Return the [x, y] coordinate for the center point of the cell that contains the specified text.  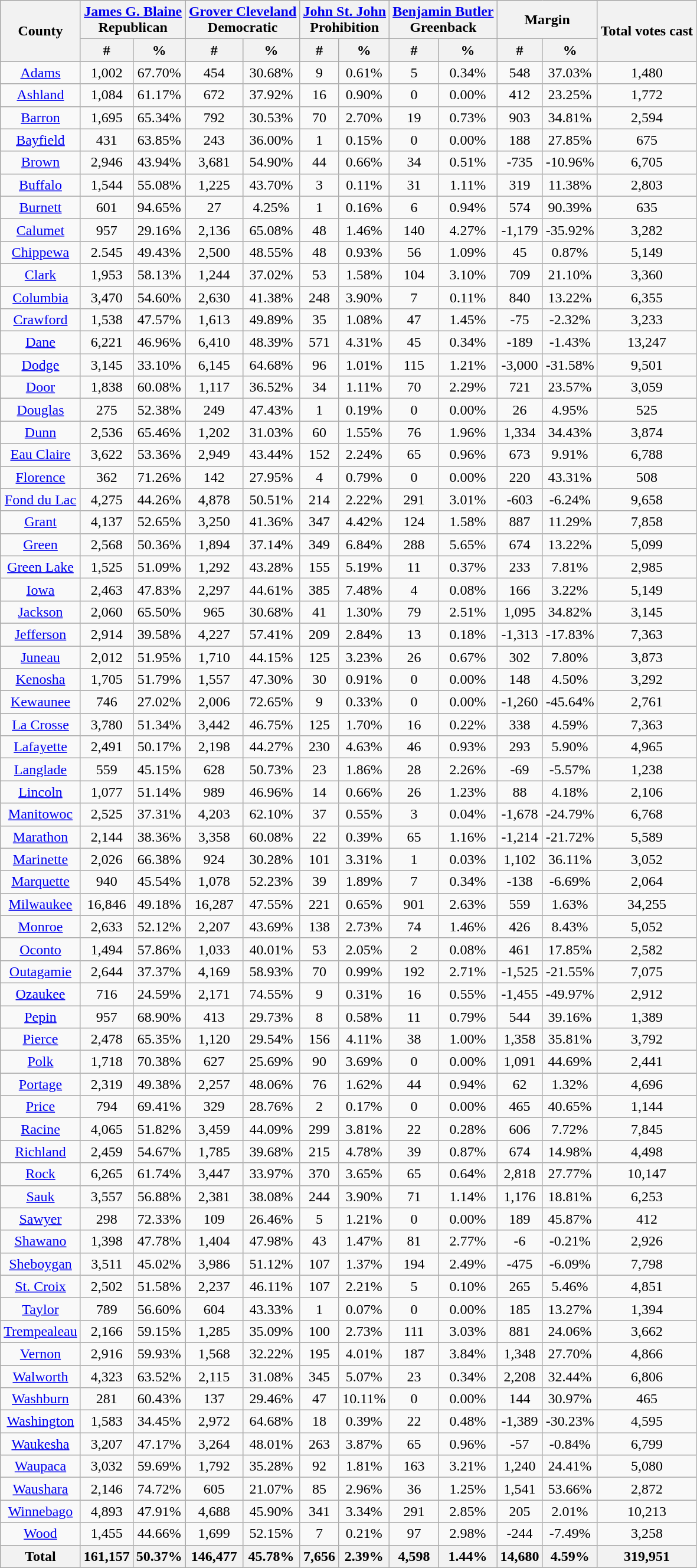
5,080 [647, 1466]
1,538 [106, 320]
Sauk [40, 1197]
34.45% [159, 1422]
2,208 [519, 1377]
413 [214, 1016]
0.65% [364, 904]
1,394 [647, 1309]
3,447 [214, 1174]
792 [214, 118]
Ashland [40, 95]
38.36% [159, 837]
299 [319, 1129]
2.84% [364, 634]
2.24% [364, 455]
La Crosse [40, 725]
-57 [519, 1444]
51.14% [159, 792]
Monroe [40, 927]
Trempealeau [40, 1331]
Shawano [40, 1241]
1.25% [467, 1489]
-69 [519, 770]
8.43% [570, 927]
1,568 [214, 1354]
-1,678 [519, 814]
220 [519, 477]
605 [214, 1489]
1,033 [214, 949]
2.85% [467, 1511]
-10.96% [570, 162]
37 [319, 814]
2,914 [106, 634]
48.06% [271, 1084]
51.95% [159, 657]
789 [106, 1309]
7.80% [570, 657]
4.50% [570, 680]
5,589 [647, 837]
36.00% [271, 140]
604 [214, 1309]
-35.92% [570, 230]
1,792 [214, 1466]
74.55% [271, 994]
44.09% [271, 1129]
3,511 [106, 1264]
46.11% [271, 1286]
7.72% [570, 1129]
43.70% [271, 185]
347 [319, 522]
54.67% [159, 1152]
2,166 [106, 1331]
244 [319, 1197]
81 [414, 1241]
43.94% [159, 162]
1,525 [106, 567]
0.17% [364, 1107]
37.37% [159, 972]
14 [319, 792]
1,480 [647, 73]
2.22% [364, 500]
115 [414, 365]
10,213 [647, 1511]
0.67% [467, 657]
7,845 [647, 1129]
59.15% [159, 1331]
2,006 [214, 702]
2,525 [106, 814]
2,926 [647, 1241]
7.81% [570, 567]
1,358 [519, 1039]
185 [519, 1309]
54.90% [271, 162]
6,253 [647, 1197]
2,171 [214, 994]
2.51% [467, 612]
0.33% [364, 702]
794 [106, 1107]
35.81% [570, 1039]
1,117 [214, 387]
3,874 [647, 432]
-21.72% [570, 837]
2,949 [214, 455]
293 [519, 747]
-24.79% [570, 814]
7,858 [647, 522]
50.17% [159, 747]
Walworth [40, 1377]
-3,000 [519, 365]
426 [519, 927]
1,102 [519, 859]
Buffalo [40, 185]
0.61% [364, 73]
1.63% [570, 904]
1.86% [364, 770]
2,106 [647, 792]
35.28% [271, 1466]
37.31% [159, 814]
Fond du Lac [40, 500]
2.96% [364, 1489]
2,146 [106, 1489]
3,442 [214, 725]
61.74% [159, 1174]
1,244 [214, 275]
901 [414, 904]
Jackson [40, 612]
29.16% [159, 230]
Marquette [40, 882]
4,598 [414, 1556]
1,120 [214, 1039]
71 [414, 1197]
-1,313 [519, 634]
4,203 [214, 814]
-17.83% [570, 634]
4.31% [364, 343]
1,095 [519, 612]
192 [414, 972]
45.54% [159, 882]
34.81% [570, 118]
61.17% [159, 95]
6.84% [364, 545]
3,360 [647, 275]
275 [106, 410]
Sheboygan [40, 1264]
40.65% [570, 1107]
0.37% [467, 567]
156 [319, 1039]
9,658 [647, 500]
6,788 [647, 455]
2,972 [214, 1422]
47.55% [271, 904]
James G. BlaineRepublican [133, 20]
673 [519, 455]
628 [214, 770]
1,334 [519, 432]
53.66% [570, 1489]
1,838 [106, 387]
4.27% [467, 230]
Lincoln [40, 792]
Pierce [40, 1039]
49.18% [159, 904]
3,873 [647, 657]
-475 [519, 1264]
4.01% [364, 1354]
2,536 [106, 432]
65.50% [159, 612]
Racine [40, 1129]
47.83% [159, 589]
7,798 [647, 1264]
70.38% [159, 1062]
47.98% [271, 1241]
68.90% [159, 1016]
2.26% [467, 770]
1,078 [214, 882]
4,851 [647, 1286]
43.31% [570, 477]
1.44% [467, 1556]
571 [319, 343]
Washington [40, 1422]
0.31% [364, 994]
2,297 [214, 589]
Sawyer [40, 1219]
2,630 [214, 297]
56 [414, 252]
2,985 [647, 567]
6,799 [647, 1444]
111 [414, 1331]
45.87% [570, 1219]
90 [319, 1062]
100 [319, 1331]
1,389 [647, 1016]
2,012 [106, 657]
2,491 [106, 747]
Green [40, 545]
94.65% [159, 207]
53.36% [159, 455]
44.15% [271, 657]
Lafayette [40, 747]
Manitowoc [40, 814]
2.98% [467, 1534]
152 [319, 455]
Kenosha [40, 680]
3.34% [364, 1511]
45.78% [271, 1556]
1,225 [214, 185]
0.48% [467, 1422]
33.10% [159, 365]
16,287 [214, 904]
140 [414, 230]
3.65% [364, 1174]
Portage [40, 1084]
County [40, 31]
24.41% [570, 1466]
30.53% [271, 118]
51.09% [159, 567]
45.02% [159, 1264]
-45.64% [570, 702]
4.18% [570, 792]
195 [319, 1354]
37.02% [271, 275]
2.70% [364, 118]
36 [414, 1489]
59.69% [159, 1466]
14.98% [570, 1152]
97 [414, 1534]
3,792 [647, 1039]
50.36% [159, 545]
1,238 [647, 770]
1,091 [519, 1062]
716 [106, 994]
1.55% [364, 432]
3.03% [467, 1331]
Dane [40, 343]
601 [106, 207]
209 [319, 634]
3.87% [364, 1444]
37.14% [271, 545]
4.78% [364, 1152]
90.39% [570, 207]
Waukesha [40, 1444]
79 [414, 612]
1.01% [364, 365]
-49.97% [570, 994]
840 [519, 297]
2,136 [214, 230]
26.46% [271, 1219]
-30.23% [570, 1422]
10.11% [364, 1399]
104 [414, 275]
0.07% [364, 1309]
11.38% [570, 185]
43.44% [271, 455]
Winnebago [40, 1511]
142 [214, 477]
1.70% [364, 725]
54.60% [159, 297]
881 [519, 1331]
48.01% [271, 1444]
57.41% [271, 634]
25.69% [271, 1062]
2,946 [106, 162]
3,681 [214, 162]
2.545 [106, 252]
65.34% [159, 118]
281 [106, 1399]
50.37% [159, 1556]
Juneau [40, 657]
4,866 [647, 1354]
1.62% [364, 1084]
4,878 [214, 500]
37.03% [570, 73]
17.85% [570, 949]
Total votes cast [647, 31]
3.23% [364, 657]
41 [319, 612]
34,255 [647, 904]
349 [319, 545]
49.43% [159, 252]
Richland [40, 1152]
161,157 [106, 1556]
2,500 [214, 252]
3.84% [467, 1354]
189 [519, 1219]
1.30% [364, 612]
1,285 [214, 1331]
709 [519, 275]
2,115 [214, 1377]
47.57% [159, 320]
0.22% [467, 725]
2,502 [106, 1286]
109 [214, 1219]
146,477 [214, 1556]
Iowa [40, 589]
39.16% [570, 1016]
5.90% [570, 747]
1.47% [364, 1241]
6,410 [214, 343]
329 [214, 1107]
4,893 [106, 1511]
7,656 [319, 1556]
2.01% [570, 1511]
-7.49% [570, 1534]
1.32% [570, 1084]
30.97% [570, 1399]
4,688 [214, 1511]
31.08% [271, 1377]
525 [647, 410]
56.60% [159, 1309]
-1,214 [519, 837]
74 [414, 927]
51.82% [159, 1129]
0.99% [364, 972]
345 [319, 1377]
2,818 [519, 1174]
2,478 [106, 1039]
47.43% [271, 410]
7,075 [647, 972]
43.69% [271, 927]
2,064 [647, 882]
19 [414, 118]
2,441 [647, 1062]
1,541 [519, 1489]
72.33% [159, 1219]
Eau Claire [40, 455]
35 [319, 320]
302 [519, 657]
43.28% [271, 567]
1,557 [214, 680]
Douglas [40, 410]
28.76% [271, 1107]
50.51% [271, 500]
0.21% [364, 1534]
9,501 [647, 365]
205 [519, 1511]
Polk [40, 1062]
85 [319, 1489]
1,144 [647, 1107]
1.37% [364, 1264]
49.38% [159, 1084]
3,662 [647, 1331]
338 [519, 725]
24.59% [159, 994]
1,077 [106, 792]
Adams [40, 73]
47.30% [271, 680]
3,459 [214, 1129]
29.54% [271, 1039]
6 [414, 207]
1.09% [467, 252]
Waupaca [40, 1466]
55.08% [159, 185]
18 [319, 1422]
1,455 [106, 1534]
5.65% [467, 545]
21.10% [570, 275]
47.78% [159, 1241]
Bayfield [40, 140]
32.44% [570, 1377]
71.26% [159, 477]
27.70% [570, 1354]
144 [519, 1399]
1,718 [106, 1062]
-21.55% [570, 972]
5.46% [570, 1286]
52.15% [271, 1534]
4,595 [647, 1422]
Grant [40, 522]
1,705 [106, 680]
4.25% [271, 207]
Taylor [40, 1309]
163 [414, 1466]
1,544 [106, 185]
13,247 [647, 343]
-189 [519, 343]
0.90% [364, 95]
721 [519, 387]
1,176 [519, 1197]
461 [519, 949]
903 [519, 118]
2.49% [467, 1264]
2,912 [647, 994]
627 [214, 1062]
-735 [519, 162]
2,257 [214, 1084]
-244 [519, 1534]
1.14% [467, 1197]
4,323 [106, 1377]
0.10% [467, 1286]
21.07% [271, 1489]
0.91% [364, 680]
319 [519, 185]
298 [106, 1219]
989 [214, 792]
Marathon [40, 837]
47.91% [159, 1511]
3,557 [106, 1197]
1,699 [214, 1534]
56.88% [159, 1197]
1,348 [519, 1354]
-1,525 [519, 972]
St. Croix [40, 1286]
28 [414, 770]
1,202 [214, 432]
1,494 [106, 949]
101 [319, 859]
43.33% [271, 1309]
31.03% [271, 432]
3,264 [214, 1444]
0.19% [364, 410]
1,710 [214, 657]
548 [519, 73]
27.85% [570, 140]
67.70% [159, 73]
41.38% [271, 297]
32.22% [271, 1354]
6,705 [647, 162]
65.35% [159, 1039]
13 [414, 634]
Marinette [40, 859]
3.81% [364, 1129]
3,292 [647, 680]
66.38% [159, 859]
3,780 [106, 725]
319,951 [647, 1556]
Langlade [40, 770]
1,772 [647, 95]
52.38% [159, 410]
27 [214, 207]
166 [519, 589]
-6.69% [570, 882]
137 [214, 1399]
3.22% [570, 589]
2,237 [214, 1286]
4.11% [364, 1039]
58.93% [271, 972]
Ozaukee [40, 994]
148 [519, 680]
1,404 [214, 1241]
1,785 [214, 1152]
-138 [519, 882]
Rock [40, 1174]
2,594 [647, 118]
-6.09% [570, 1264]
1,583 [106, 1422]
10,147 [647, 1174]
4,275 [106, 500]
221 [319, 904]
51.58% [159, 1286]
1.81% [364, 1466]
675 [647, 140]
24.06% [570, 1331]
0.58% [364, 1016]
33.97% [271, 1174]
3.31% [364, 859]
43 [319, 1241]
29.46% [271, 1399]
3,233 [647, 320]
Columbia [40, 297]
34.43% [570, 432]
1,894 [214, 545]
46 [414, 747]
187 [414, 1354]
36.52% [271, 387]
2,381 [214, 1197]
1.23% [467, 792]
27.02% [159, 702]
Pepin [40, 1016]
50.73% [271, 770]
362 [106, 477]
5,052 [647, 927]
6,221 [106, 343]
635 [647, 207]
2,144 [106, 837]
3,622 [106, 455]
4,227 [214, 634]
214 [319, 500]
0.64% [467, 1174]
4,169 [214, 972]
9.91% [570, 455]
5.19% [364, 567]
1,398 [106, 1241]
2,026 [106, 859]
27.77% [570, 1174]
3,986 [214, 1264]
96 [319, 365]
544 [519, 1016]
2,463 [106, 589]
1.16% [467, 837]
4.63% [364, 747]
-2.32% [570, 320]
3.69% [364, 1062]
39.68% [271, 1152]
3,032 [106, 1466]
51.12% [271, 1264]
44.66% [159, 1534]
2,916 [106, 1354]
1,695 [106, 118]
0.04% [467, 814]
5,099 [647, 545]
51.34% [159, 725]
3.10% [467, 275]
-1,179 [519, 230]
-75 [519, 320]
63.85% [159, 140]
34.82% [570, 612]
35.09% [271, 1331]
16,846 [106, 904]
45.90% [271, 1511]
288 [414, 545]
2,459 [106, 1152]
58.13% [159, 275]
3.01% [467, 500]
5.07% [364, 1377]
6,355 [647, 297]
230 [319, 747]
0.51% [467, 162]
2,207 [214, 927]
48.39% [271, 343]
31 [414, 185]
Chippewa [40, 252]
4.95% [570, 410]
138 [319, 927]
57.86% [159, 949]
-31.58% [570, 365]
6,806 [647, 1377]
924 [214, 859]
-6 [519, 1241]
4,696 [647, 1084]
Grover ClevelandDemocratic [243, 20]
341 [319, 1511]
38 [414, 1039]
8 [319, 1016]
38.08% [271, 1197]
Oconto [40, 949]
2,761 [647, 702]
John St. JohnProhibition [345, 20]
370 [319, 1174]
1,292 [214, 567]
Total [40, 1556]
4,137 [106, 522]
2.05% [364, 949]
Door [40, 387]
62.10% [271, 814]
51.79% [159, 680]
248 [319, 297]
27.95% [271, 477]
2.29% [467, 387]
1.45% [467, 320]
65.46% [159, 432]
74.72% [159, 1489]
1.96% [467, 432]
2,803 [647, 185]
215 [319, 1152]
Washburn [40, 1399]
3,358 [214, 837]
Burnett [40, 207]
14,680 [519, 1556]
63.52% [159, 1377]
6,768 [647, 814]
0.18% [467, 634]
13.27% [570, 1309]
59.93% [159, 1354]
6,145 [214, 365]
Outagamie [40, 972]
0.73% [467, 118]
4,965 [647, 747]
Kewaunee [40, 702]
0.15% [364, 140]
40.01% [271, 949]
606 [519, 1129]
11.29% [570, 522]
1,002 [106, 73]
47.17% [159, 1444]
52.65% [159, 522]
39.58% [159, 634]
3,059 [647, 387]
44.61% [271, 589]
30 [319, 680]
-603 [519, 500]
3,250 [214, 522]
0.03% [467, 859]
508 [647, 477]
60.43% [159, 1399]
Price [40, 1107]
48.55% [271, 252]
44.27% [271, 747]
1,240 [519, 1466]
Dodge [40, 365]
672 [214, 95]
72.65% [271, 702]
18.81% [570, 1197]
30.28% [271, 859]
45.15% [159, 770]
Florence [40, 477]
887 [519, 522]
243 [214, 140]
3,258 [647, 1534]
Barron [40, 118]
-0.21% [570, 1241]
29.73% [271, 1016]
62 [519, 1084]
265 [519, 1286]
23.25% [570, 95]
4.42% [364, 522]
4,065 [106, 1129]
194 [414, 1264]
0.28% [467, 1129]
Benjamin ButlerGreenback [443, 20]
Calumet [40, 230]
46.75% [271, 725]
Brown [40, 162]
49.89% [271, 320]
454 [214, 73]
1,613 [214, 320]
Wood [40, 1534]
2,644 [106, 972]
965 [214, 612]
2,568 [106, 545]
-1,455 [519, 994]
-1,260 [519, 702]
263 [319, 1444]
431 [106, 140]
-0.84% [570, 1444]
1.89% [364, 882]
2,060 [106, 612]
44.26% [159, 500]
44.69% [570, 1062]
1.00% [467, 1039]
-1.43% [570, 343]
385 [319, 589]
2.63% [467, 904]
23.57% [570, 387]
Clark [40, 275]
60 [319, 432]
41.36% [271, 522]
2.71% [467, 972]
Milwaukee [40, 904]
2,198 [214, 747]
Margin [547, 20]
1,084 [106, 95]
52.23% [271, 882]
4,498 [647, 1152]
940 [106, 882]
2.77% [467, 1241]
92 [319, 1466]
7.48% [364, 589]
-5.57% [570, 770]
-6.24% [570, 500]
65.08% [271, 230]
3,470 [106, 297]
Waushara [40, 1489]
249 [214, 410]
-1,389 [519, 1422]
0.16% [364, 207]
2.21% [364, 1286]
3,207 [106, 1444]
69.41% [159, 1107]
574 [519, 207]
188 [519, 140]
88 [519, 792]
37.92% [271, 95]
3,052 [647, 859]
2,319 [106, 1084]
2,582 [647, 949]
6,265 [106, 1174]
Crawford [40, 320]
124 [414, 522]
155 [319, 567]
Green Lake [40, 567]
Vernon [40, 1354]
746 [106, 702]
52.12% [159, 927]
2,872 [647, 1489]
1,953 [106, 275]
1.08% [364, 320]
3,282 [647, 230]
2,633 [106, 927]
2.39% [364, 1556]
Jefferson [40, 634]
Dunn [40, 432]
3.21% [467, 1466]
233 [519, 567]
36.11% [570, 859]
